Locate the cell with the specified text and output its (X, Y) center coordinate. 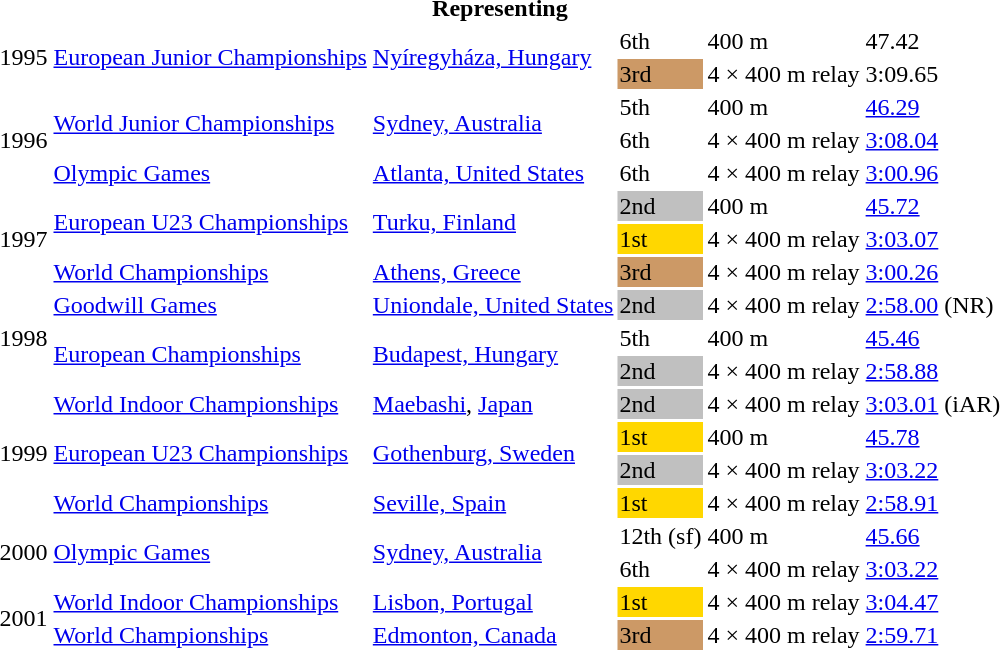
Edmonton, Canada (493, 635)
European Junior Championships (210, 58)
Atlanta, United States (493, 173)
Athens, Greece (493, 272)
Nyíregyháza, Hungary (493, 58)
Budapest, Hungary (493, 354)
Maebashi, Japan (493, 404)
World Junior Championships (210, 124)
Gothenburg, Sweden (493, 454)
Lisbon, Portugal (493, 602)
12th (sf) (660, 536)
Turku, Finland (493, 222)
Goodwill Games (210, 305)
Seville, Spain (493, 503)
European Championships (210, 354)
Uniondale, United States (493, 305)
